For the text-containing cell, return its midpoint in [X, Y] coordinate format. 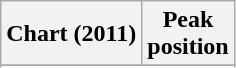
Chart (2011) [72, 34]
Peakposition [188, 34]
